Search for the cell housing the specified text and yield its [x, y] center coordinate. 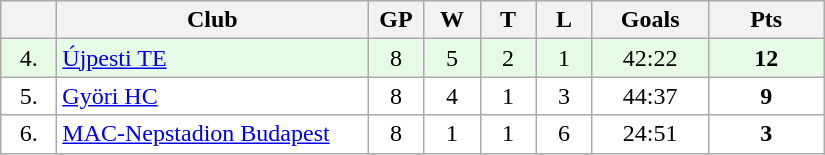
4. [29, 58]
44:37 [650, 96]
9 [766, 96]
Pts [766, 20]
2 [508, 58]
6. [29, 134]
24:51 [650, 134]
Újpesti TE [212, 58]
T [508, 20]
4 [452, 96]
L [564, 20]
Club [212, 20]
W [452, 20]
GP [396, 20]
12 [766, 58]
42:22 [650, 58]
5 [452, 58]
6 [564, 134]
Györi HC [212, 96]
5. [29, 96]
Goals [650, 20]
MAC-Nepstadion Budapest [212, 134]
